Return (x, y) of the center of cell containing provided text 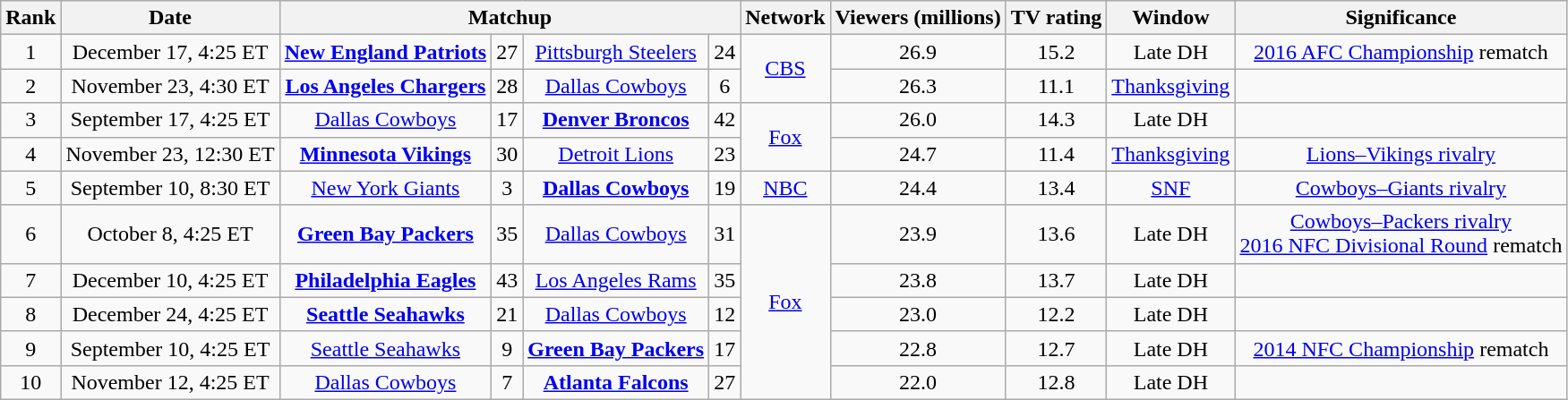
Denver Broncos (616, 120)
Cowboys–Giants rivalry (1401, 188)
12.2 (1057, 314)
1 (30, 52)
December 17, 4:25 ET (170, 52)
24.7 (918, 154)
13.6 (1057, 234)
23.8 (918, 280)
Significance (1401, 18)
23.0 (918, 314)
30 (507, 154)
NBC (785, 188)
43 (507, 280)
22.8 (918, 348)
Matchup (510, 18)
23.9 (918, 234)
12.8 (1057, 382)
12 (725, 314)
28 (507, 86)
September 10, 8:30 ET (170, 188)
Los Angeles Rams (616, 280)
26.3 (918, 86)
TV rating (1057, 18)
November 23, 4:30 ET (170, 86)
31 (725, 234)
Rank (30, 18)
November 23, 12:30 ET (170, 154)
2 (30, 86)
14.3 (1057, 120)
Network (785, 18)
December 10, 4:25 ET (170, 280)
Philadelphia Eagles (385, 280)
15.2 (1057, 52)
22.0 (918, 382)
24.4 (918, 188)
New England Patriots (385, 52)
CBS (785, 69)
13.7 (1057, 280)
Date (170, 18)
Pittsburgh Steelers (616, 52)
11.4 (1057, 154)
SNF (1171, 188)
4 (30, 154)
Viewers (millions) (918, 18)
Atlanta Falcons (616, 382)
8 (30, 314)
November 12, 4:25 ET (170, 382)
11.1 (1057, 86)
New York Giants (385, 188)
Los Angeles Chargers (385, 86)
23 (725, 154)
42 (725, 120)
21 (507, 314)
5 (30, 188)
26.9 (918, 52)
September 17, 4:25 ET (170, 120)
13.4 (1057, 188)
Detroit Lions (616, 154)
December 24, 4:25 ET (170, 314)
12.7 (1057, 348)
10 (30, 382)
Minnesota Vikings (385, 154)
September 10, 4:25 ET (170, 348)
24 (725, 52)
2014 NFC Championship rematch (1401, 348)
October 8, 4:25 ET (170, 234)
Window (1171, 18)
26.0 (918, 120)
2016 AFC Championship rematch (1401, 52)
Lions–Vikings rivalry (1401, 154)
19 (725, 188)
Cowboys–Packers rivalry2016 NFC Divisional Round rematch (1401, 234)
